Extract the (X, Y) coordinate from the center of the cell holding the provided text.  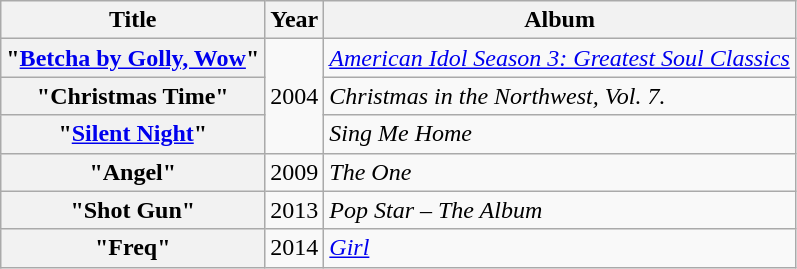
Year (294, 20)
"Freq" (133, 248)
Girl (560, 248)
"Angel" (133, 172)
2004 (294, 96)
Album (560, 20)
American Idol Season 3: Greatest Soul Classics (560, 58)
"Shot Gun" (133, 210)
2009 (294, 172)
Sing Me Home (560, 134)
2014 (294, 248)
Pop Star – The Album (560, 210)
"Betcha by Golly, Wow" (133, 58)
2013 (294, 210)
"Christmas Time" (133, 96)
"Silent Night" (133, 134)
Title (133, 20)
The One (560, 172)
Christmas in the Northwest, Vol. 7. (560, 96)
